Scan for the cell matching the given text and deliver its (X, Y) coordinate at center. 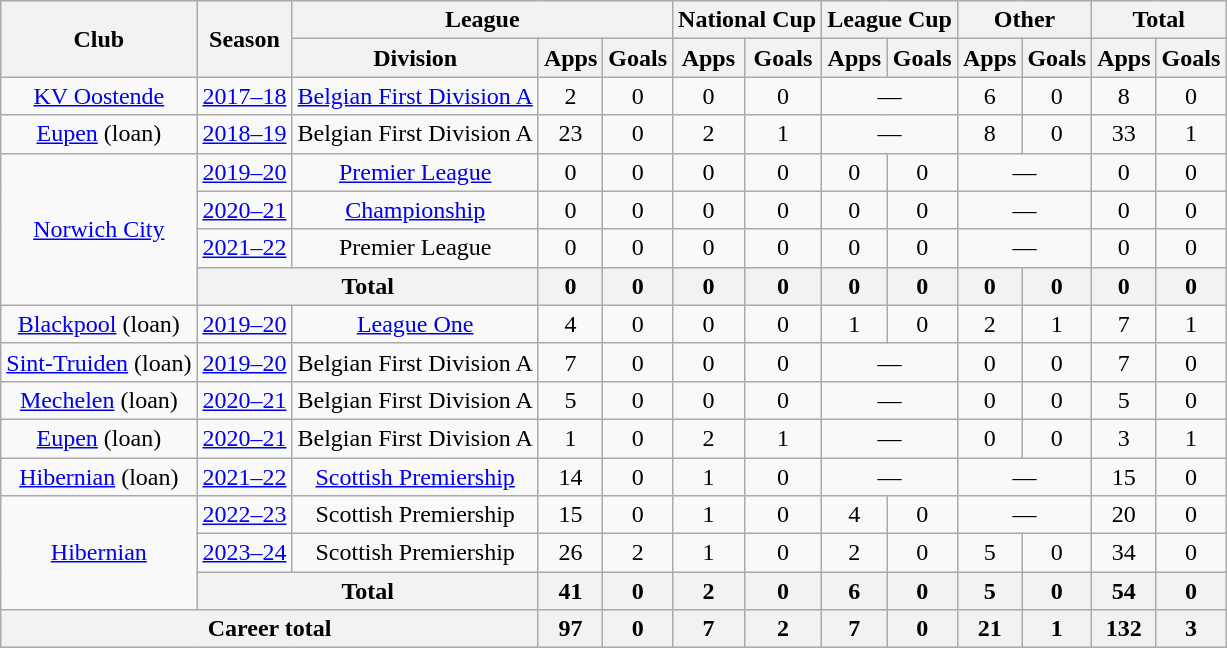
20 (1124, 515)
Club (99, 39)
Season (244, 39)
21 (989, 629)
23 (570, 134)
Hibernian (99, 553)
League One (415, 324)
League (482, 20)
KV Oostende (99, 96)
26 (570, 553)
Mechelen (loan) (99, 400)
2022–23 (244, 515)
League Cup (890, 20)
Hibernian (loan) (99, 477)
National Cup (748, 20)
97 (570, 629)
14 (570, 477)
41 (570, 591)
2023–24 (244, 553)
33 (1124, 134)
Championship (415, 210)
Norwich City (99, 229)
Career total (270, 629)
132 (1124, 629)
Other (1024, 20)
Sint-Truiden (loan) (99, 362)
2017–18 (244, 96)
2018–19 (244, 134)
Blackpool (loan) (99, 324)
Division (415, 58)
54 (1124, 591)
34 (1124, 553)
